From the cell containing the given text, extract its center point as [X, Y] coordinate. 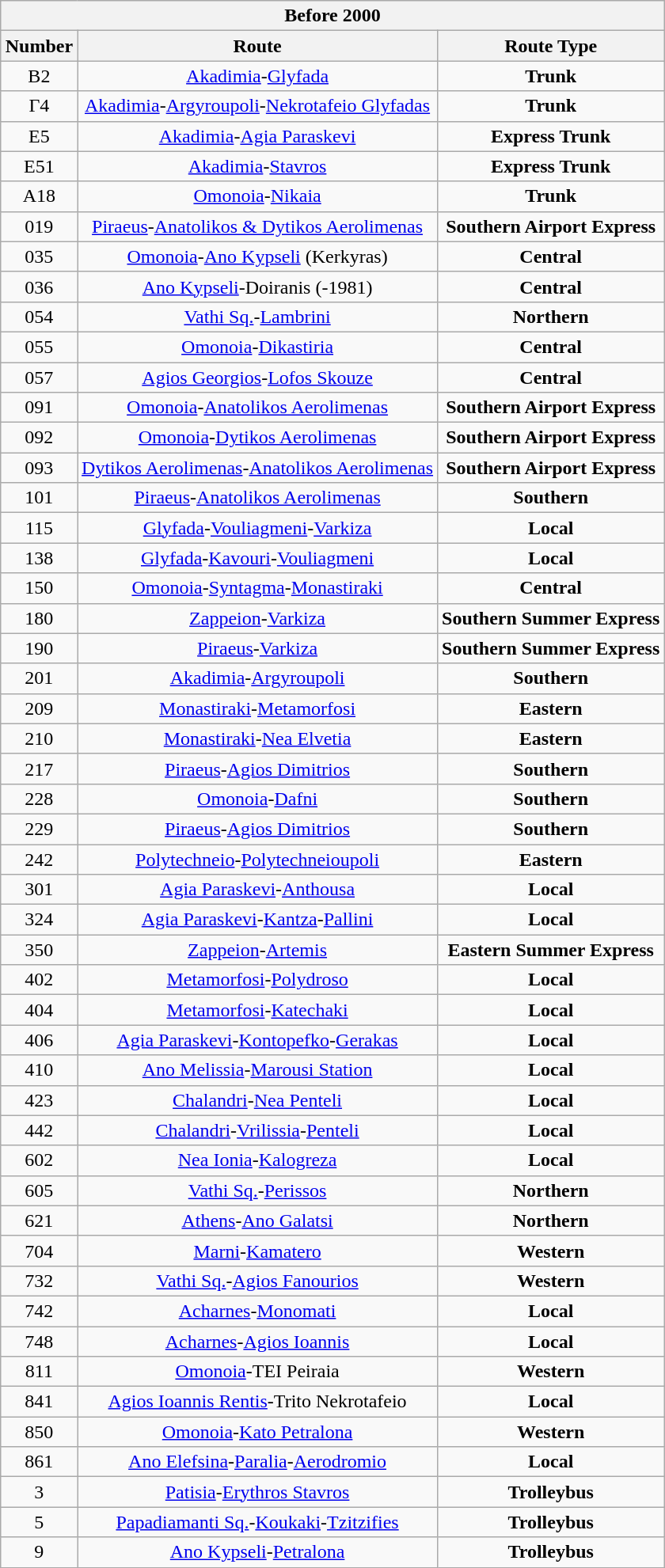
Akadimia-Agia Paraskevi [258, 136]
Glyfada-Kavouri-Vouliagmeni [258, 558]
101 [39, 498]
Piraeus-Anatolikos Aerolimenas [258, 498]
091 [39, 408]
201 [39, 678]
Akadimia-Argyroupoli-Nekrotafeio Glyfadas [258, 106]
Omonoia-Syntagma-Monastiraki [258, 588]
Marni-Kamatero [258, 1251]
Number [39, 46]
190 [39, 648]
621 [39, 1221]
Route Type [551, 46]
Ano Melissia-Marousi Station [258, 1070]
Chalandri-Vrilissia-Penteli [258, 1130]
Acharnes-Monomati [258, 1311]
301 [39, 890]
406 [39, 1040]
035 [39, 256]
057 [39, 378]
Chalandri-Nea Penteli [258, 1100]
209 [39, 708]
A18 [39, 196]
Akadimia-Glyfada [258, 76]
Papadiamanti Sq.-Koukaki-Tzitzifies [258, 1522]
Omonoia-Dafni [258, 799]
150 [39, 588]
861 [39, 1462]
E51 [39, 166]
210 [39, 738]
Metamorfosi-Polydroso [258, 980]
742 [39, 1311]
228 [39, 799]
Dytikos Aerolimenas-Anatolikos Aerolimenas [258, 468]
E5 [39, 136]
Monastiraki-Metamorfosi [258, 708]
732 [39, 1281]
Before 2000 [332, 16]
Ano Kypseli-Doiranis (-1981) [258, 287]
704 [39, 1251]
Omonoia-TEI Peiraia [258, 1372]
Omonoia-Ano Kypseli (Kerkyras) [258, 256]
Route [258, 46]
Metamorfosi-Katechaki [258, 1010]
B2 [39, 76]
Patisia-Erythros Stavros [258, 1492]
Acharnes-Agios Ioannis [258, 1342]
180 [39, 618]
5 [39, 1522]
Omonoia-Kato Petralona [258, 1432]
Omonoia-Anatolikos Aerolimenas [258, 408]
350 [39, 950]
Piraeus-Varkiza [258, 648]
Athens-Ano Galatsi [258, 1221]
Nea Ionia-Kalogreza [258, 1160]
Agia Paraskevi-Kontopefko-Gerakas [258, 1040]
Agia Paraskevi-Anthousa [258, 890]
Zappeion-Artemis [258, 950]
9 [39, 1552]
410 [39, 1070]
Omonoia-Dytikos Aerolimenas [258, 438]
404 [39, 1010]
324 [39, 920]
Γ4 [39, 106]
Ano Kypseli-Petralona [258, 1552]
442 [39, 1130]
036 [39, 287]
841 [39, 1402]
Eastern Summer Express [551, 950]
229 [39, 829]
Ano Elefsina-Paralia-Aerodromio [258, 1462]
423 [39, 1100]
Agios Georgios-Lofos Skouze [258, 378]
Omonoia-Nikaia [258, 196]
3 [39, 1492]
093 [39, 468]
Omonoia-Dikastiria [258, 347]
115 [39, 528]
748 [39, 1342]
Polytechneio-Polytechneioupoli [258, 859]
850 [39, 1432]
Akadimia-Argyroupoli [258, 678]
605 [39, 1190]
Agios Ioannis Rentis-Trito Nekrotafeio [258, 1402]
Zappeion-Varkiza [258, 618]
Akadimia-Stavros [258, 166]
Piraeus-Anatolikos & Dytikos Aerolimenas [258, 226]
092 [39, 438]
242 [39, 859]
Vathi Sq.-Lambrini [258, 317]
Agia Paraskevi-Kantza-Pallini [258, 920]
217 [39, 769]
019 [39, 226]
Vathi Sq.-Agios Fanourios [258, 1281]
Vathi Sq.-Perissos [258, 1190]
054 [39, 317]
811 [39, 1372]
602 [39, 1160]
138 [39, 558]
Glyfada-Vouliagmeni-Varkiza [258, 528]
055 [39, 347]
402 [39, 980]
Monastiraki-Nea Elvetia [258, 738]
